From the cell containing the given text, extract its center point as (X, Y) coordinate. 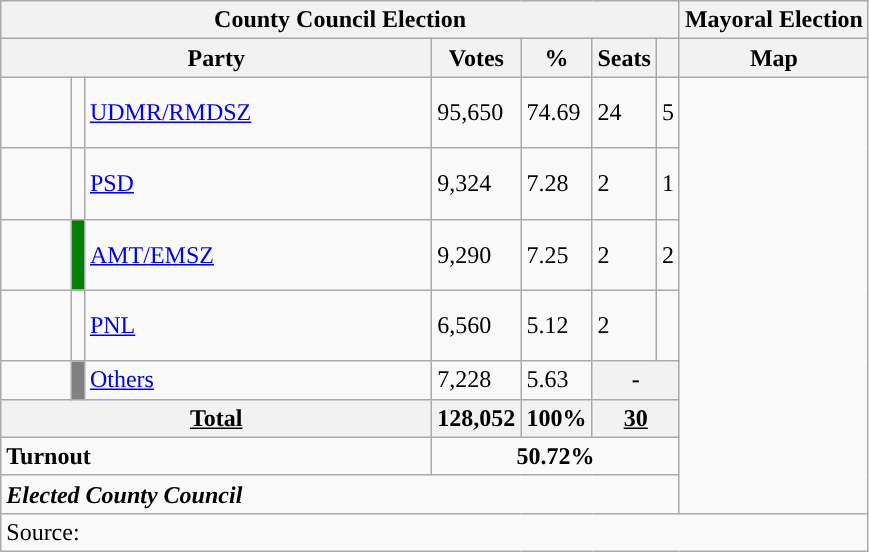
24 (624, 112)
30 (636, 418)
100% (556, 418)
7.28 (556, 184)
- (636, 380)
Source: (435, 532)
Party (216, 58)
County Council Election (340, 20)
% (556, 58)
5.63 (556, 380)
Total (216, 418)
Others (258, 380)
7,228 (476, 380)
Map (774, 58)
5.12 (556, 326)
Mayoral Election (774, 20)
95,650 (476, 112)
6,560 (476, 326)
128,052 (476, 418)
7.25 (556, 254)
Seats (624, 58)
AMT/EMSZ (258, 254)
74.69 (556, 112)
PNL (258, 326)
9,324 (476, 184)
Elected County Council (340, 494)
1 (668, 184)
Votes (476, 58)
PSD (258, 184)
5 (668, 112)
Turnout (216, 456)
UDMR/RMDSZ (258, 112)
50.72% (556, 456)
9,290 (476, 254)
